Provide the (X, Y) coordinate of the cell's center where the given text is located.  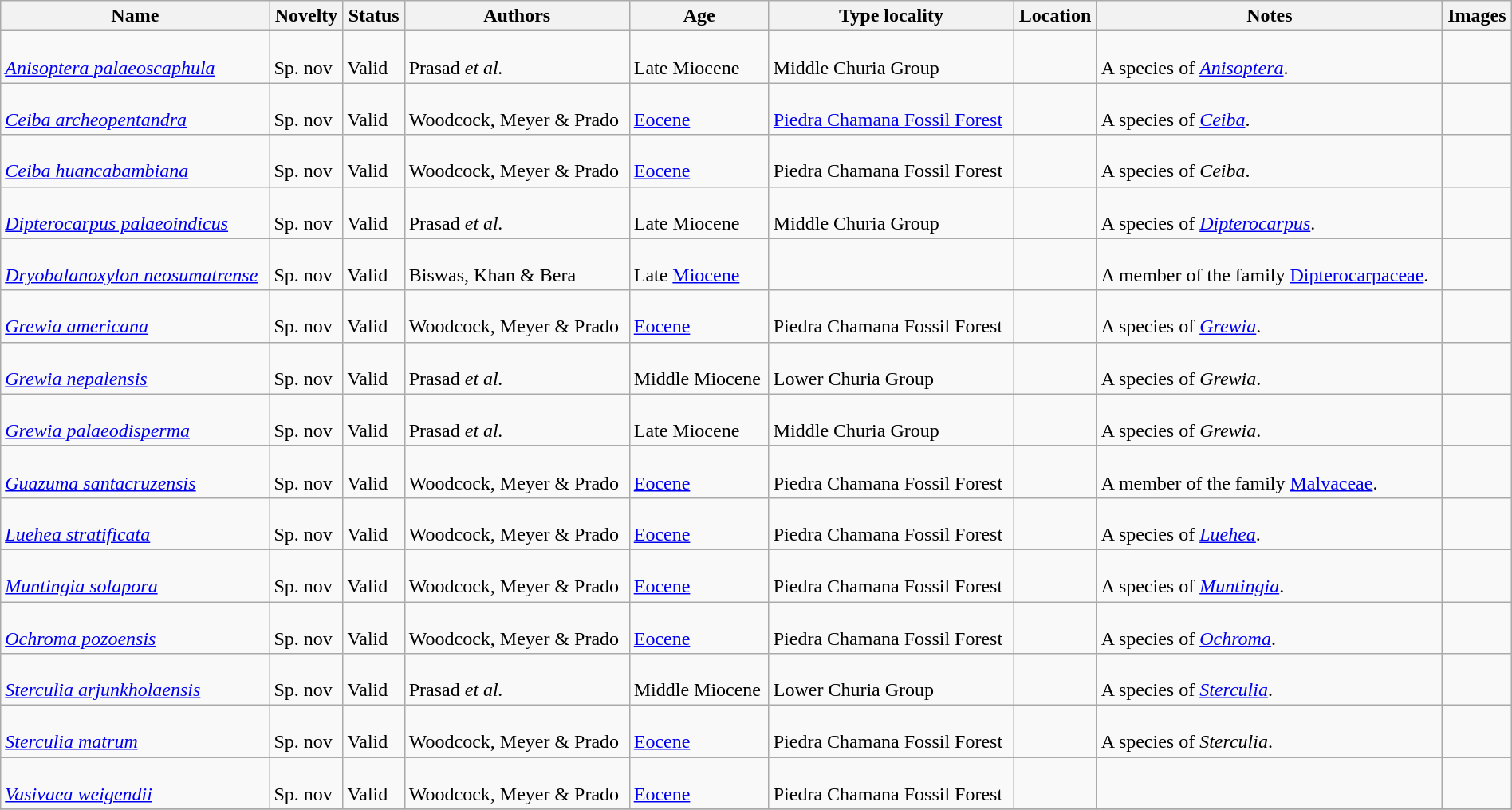
A member of the family Malvaceae. (1270, 472)
Ochroma pozoensis (136, 627)
A species of Dipterocarpus. (1270, 212)
A member of the family Dipterocarpaceae. (1270, 265)
A species of Muntingia. (1270, 576)
A species of Ochroma. (1270, 627)
Biswas, Khan & Bera (517, 265)
Ceiba archeopentandra (136, 108)
Sterculia arjunkholaensis (136, 679)
Grewia nepalensis (136, 368)
Anisoptera palaeoscaphula (136, 57)
Ceiba huancabambiana (136, 161)
Grewia americana (136, 316)
Dryobalanoxylon neosumatrense (136, 265)
Authors (517, 16)
Guazuma santacruzensis (136, 472)
Type locality (892, 16)
Muntingia solapora (136, 576)
Notes (1270, 16)
Status (373, 16)
Location (1056, 16)
Vasivaea weigendii (136, 783)
A species of Anisoptera. (1270, 57)
Novelty (306, 16)
A species of Luehea. (1270, 523)
Dipterocarpus palaeoindicus (136, 212)
Name (136, 16)
Age (699, 16)
Luehea stratificata (136, 523)
Images (1477, 16)
Sterculia matrum (136, 732)
Grewia palaeodisperma (136, 419)
